Locate the cell with the specified text and output its (x, y) center coordinate. 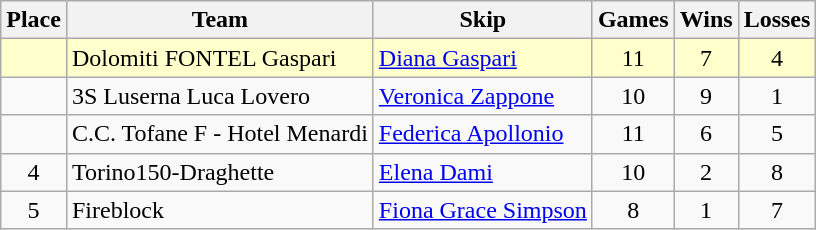
Team (220, 20)
Skip (482, 20)
Fireblock (220, 210)
Place (34, 20)
Federica Apollonio (482, 134)
Diana Gaspari (482, 58)
C.C. Tofane F - Hotel Menardi (220, 134)
2 (706, 172)
Elena Dami (482, 172)
Fiona Grace Simpson (482, 210)
Games (633, 20)
Torino150-Draghette (220, 172)
Losses (777, 20)
Veronica Zappone (482, 96)
Wins (706, 20)
9 (706, 96)
Dolomiti FONTEL Gaspari (220, 58)
6 (706, 134)
3S Luserna Luca Lovero (220, 96)
